For the text-containing cell, return its midpoint in (x, y) coordinate format. 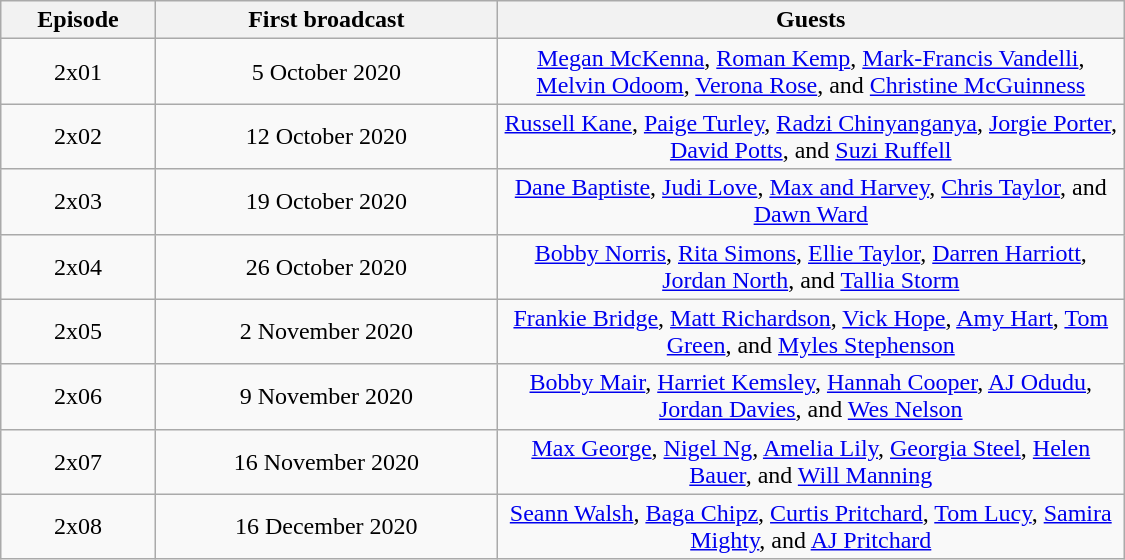
Guests (810, 20)
Megan McKenna, Roman Kemp, Mark-Francis Vandelli, Melvin Odoom, Verona Rose, and Christine McGuinness (810, 72)
19 October 2020 (326, 202)
2x07 (78, 462)
Max George, Nigel Ng, Amelia Lily, Georgia Steel, Helen Bauer, and Will Manning (810, 462)
16 December 2020 (326, 526)
2x06 (78, 396)
16 November 2020 (326, 462)
2x05 (78, 332)
Frankie Bridge, Matt Richardson, Vick Hope, Amy Hart, Tom Green, and Myles Stephenson (810, 332)
2 November 2020 (326, 332)
26 October 2020 (326, 266)
9 November 2020 (326, 396)
12 October 2020 (326, 136)
Seann Walsh, Baga Chipz, Curtis Pritchard, Tom Lucy, Samira Mighty, and AJ Pritchard (810, 526)
First broadcast (326, 20)
2x08 (78, 526)
Dane Baptiste, Judi Love, Max and Harvey, Chris Taylor, and Dawn Ward (810, 202)
Episode (78, 20)
2x02 (78, 136)
5 October 2020 (326, 72)
2x04 (78, 266)
2x01 (78, 72)
2x03 (78, 202)
Bobby Norris, Rita Simons, Ellie Taylor, Darren Harriott, Jordan North, and Tallia Storm (810, 266)
Russell Kane, Paige Turley, Radzi Chinyanganya, Jorgie Porter, David Potts, and Suzi Ruffell (810, 136)
Bobby Mair, Harriet Kemsley, Hannah Cooper, AJ Odudu, Jordan Davies, and Wes Nelson (810, 396)
